Extract the [x, y] coordinate from the center of the cell holding the provided text.  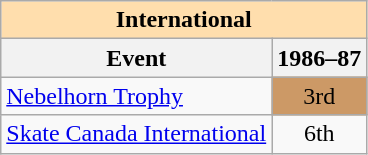
6th [320, 134]
Skate Canada International [136, 134]
International [184, 20]
Nebelhorn Trophy [136, 96]
1986–87 [320, 58]
Event [136, 58]
3rd [320, 96]
